Pinpoint the cell where the given text exists, returning its (x, y) midpoint coordinate. 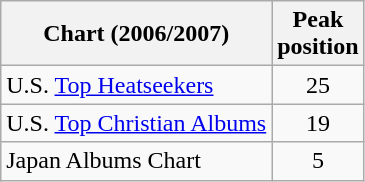
Chart (2006/2007) (136, 34)
Peakposition (318, 34)
U.S. Top Heatseekers (136, 85)
5 (318, 161)
19 (318, 123)
Japan Albums Chart (136, 161)
25 (318, 85)
U.S. Top Christian Albums (136, 123)
